Search for the cell housing the specified text and yield its (X, Y) center coordinate. 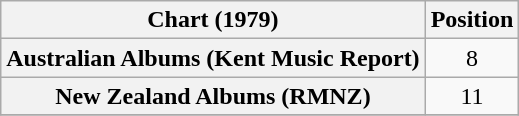
8 (472, 58)
New Zealand Albums (RMNZ) (213, 96)
11 (472, 96)
Chart (1979) (213, 20)
Position (472, 20)
Australian Albums (Kent Music Report) (213, 58)
